Output the (x, y) coordinate of the center of the cell containing the given text.  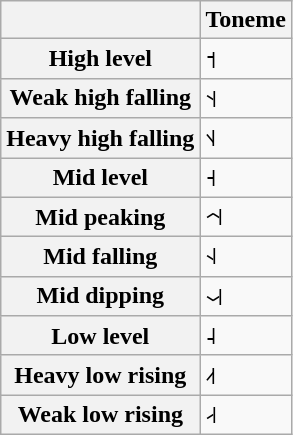
˨˦ (246, 375)
Heavy high falling (100, 138)
High level (100, 59)
˧˨ (246, 257)
Mid level (100, 178)
˦ (246, 59)
˧˨˧ (246, 296)
˦˨ (246, 138)
Mid dipping (100, 296)
˨˧ (246, 415)
˧˦˧ (246, 217)
Weak high falling (100, 98)
˧ (246, 178)
Mid peaking (100, 217)
˦˧ (246, 98)
Toneme (246, 20)
Heavy low rising (100, 375)
˨ (246, 336)
Mid falling (100, 257)
Low level (100, 336)
Weak low rising (100, 415)
